Search for the cell housing the specified text and yield its [X, Y] center coordinate. 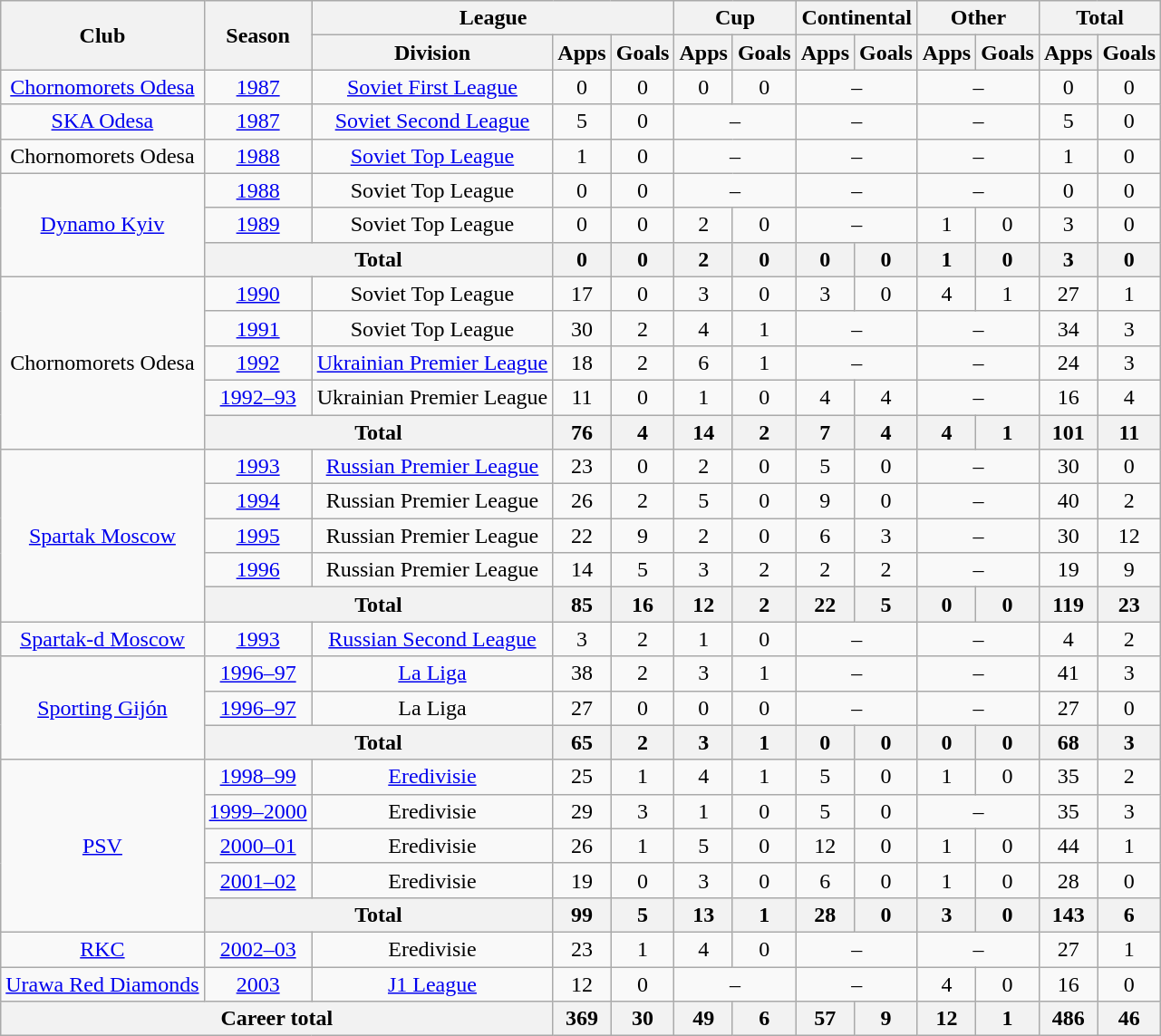
1992–93 [257, 397]
1999–2000 [257, 811]
Dynamo Kyiv [102, 225]
1995 [257, 536]
Spartak Moscow [102, 536]
PSV [102, 846]
2001–02 [257, 880]
13 [703, 915]
34 [1068, 328]
119 [1068, 605]
2003 [257, 983]
41 [1068, 673]
Spartak-d Moscow [102, 639]
Cup [735, 18]
143 [1068, 915]
Club [102, 35]
Continental [856, 18]
486 [1068, 1019]
99 [582, 915]
40 [1068, 501]
1990 [257, 294]
Division [432, 53]
24 [1068, 363]
Soviet First League [432, 87]
38 [582, 673]
101 [1068, 432]
44 [1068, 846]
Urawa Red Diamonds [102, 983]
Other [978, 18]
7 [825, 432]
57 [825, 1019]
369 [582, 1019]
RKC [102, 949]
Sporting Gijón [102, 708]
46 [1129, 1019]
65 [582, 742]
Career total [277, 1019]
1992 [257, 363]
SKA Odesa [102, 121]
2002–03 [257, 949]
1991 [257, 328]
2000–01 [257, 846]
Russian Second League [432, 639]
85 [582, 605]
Season [257, 35]
1996 [257, 570]
Soviet Second League [432, 121]
68 [1068, 742]
49 [703, 1019]
18 [582, 363]
1994 [257, 501]
25 [582, 777]
1998–99 [257, 777]
J1 League [432, 983]
76 [582, 432]
League [493, 18]
17 [582, 294]
29 [582, 811]
1989 [257, 225]
